Identify which cell holds the provided text, then report its [x, y] central coordinate. 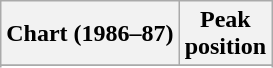
Peakposition [225, 34]
Chart (1986–87) [90, 34]
